Pinpoint the cell where the given text exists, returning its [X, Y] midpoint coordinate. 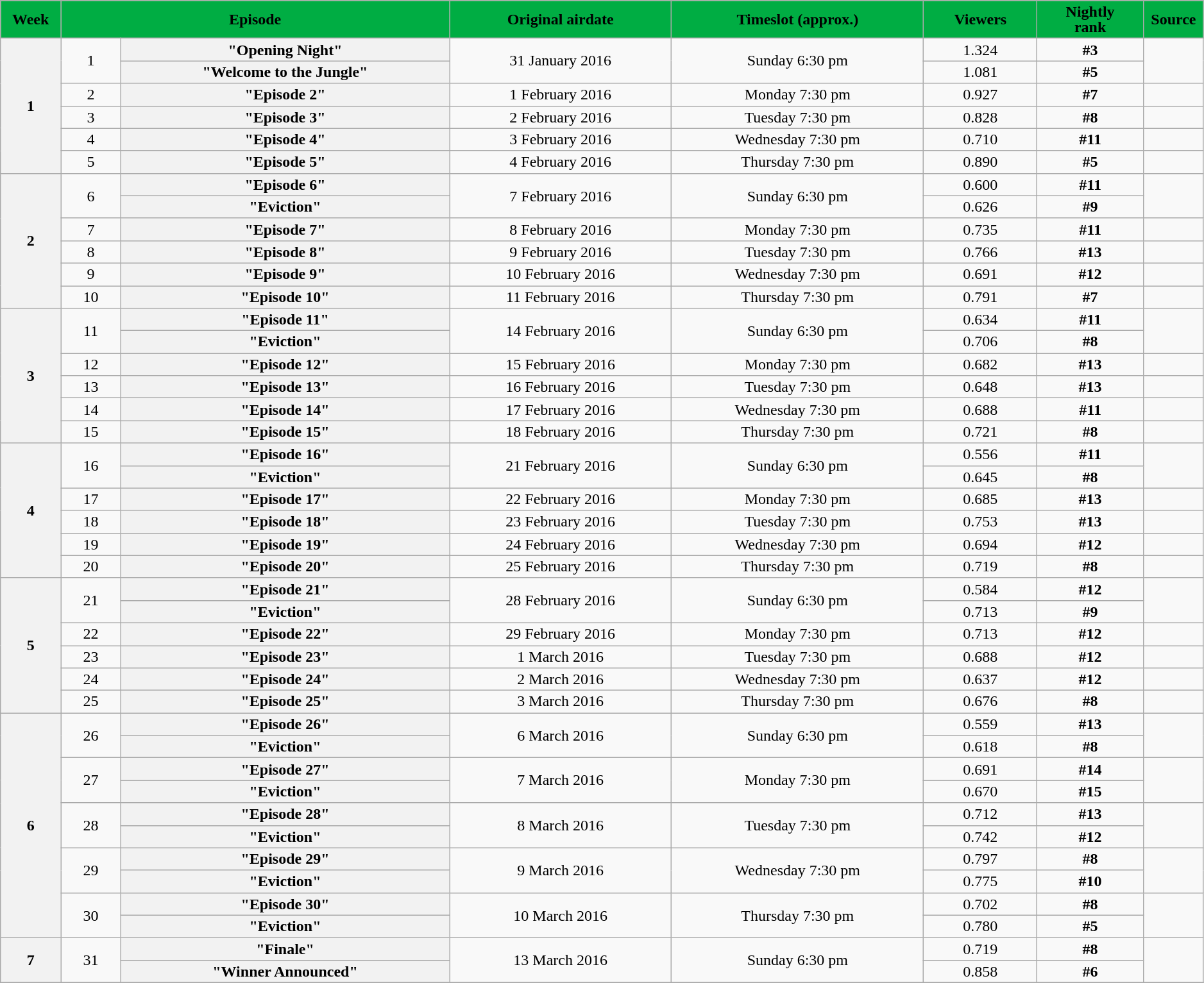
0.685 [980, 499]
0.648 [980, 387]
2 March 2016 [561, 680]
0.858 [980, 971]
6 March 2016 [561, 735]
22 February 2016 [561, 499]
0.559 [980, 725]
10 February 2016 [561, 274]
14 [91, 409]
11 [91, 331]
#10 [1090, 881]
25 [91, 702]
16 [91, 466]
0.890 [980, 162]
27 [91, 780]
0.775 [980, 881]
8 February 2016 [561, 230]
1.081 [980, 72]
18 February 2016 [561, 432]
0.626 [980, 206]
0.927 [980, 95]
0.710 [980, 140]
11 February 2016 [561, 298]
Viewers [980, 19]
23 February 2016 [561, 522]
0.670 [980, 791]
"Winner Announced" [285, 971]
23 [91, 657]
#3 [1090, 50]
"Episode 2" [285, 95]
"Episode 11" [285, 319]
0.702 [980, 904]
22 [91, 634]
0.634 [980, 319]
9 March 2016 [561, 870]
0.742 [980, 836]
"Episode 21" [285, 589]
8 [91, 251]
"Episode 10" [285, 298]
28 [91, 825]
"Episode 3" [285, 117]
25 February 2016 [561, 567]
17 [91, 499]
0.584 [980, 589]
1 March 2016 [561, 657]
0.791 [980, 298]
"Welcome to the Jungle" [285, 72]
19 [91, 544]
Episode [255, 19]
20 [91, 567]
0.645 [980, 477]
9 February 2016 [561, 251]
18 [91, 522]
29 [91, 870]
"Episode 7" [285, 230]
"Episode 8" [285, 251]
"Episode 12" [285, 364]
"Episode 30" [285, 904]
0.600 [980, 185]
"Episode 28" [285, 814]
24 [91, 680]
28 February 2016 [561, 600]
31 [91, 960]
"Episode 29" [285, 859]
"Episode 6" [285, 185]
1 February 2016 [561, 95]
"Finale" [285, 949]
"Episode 25" [285, 702]
Week [31, 19]
21 [91, 600]
1.324 [980, 50]
13 [91, 387]
Timeslot (approx.) [798, 19]
"Episode 22" [285, 634]
"Episode 9" [285, 274]
14 February 2016 [561, 331]
"Episode 18" [285, 522]
"Episode 19" [285, 544]
0.676 [980, 702]
7 March 2016 [561, 780]
"Episode 26" [285, 725]
9 [91, 274]
10 [91, 298]
30 [91, 915]
"Opening Night" [285, 50]
Source [1174, 19]
0.694 [980, 544]
"Episode 27" [285, 769]
10 March 2016 [561, 915]
0.780 [980, 926]
0.797 [980, 859]
0.753 [980, 522]
"Episode 16" [285, 454]
2 February 2016 [561, 117]
15 [91, 432]
"Episode 5" [285, 162]
Original airdate [561, 19]
#15 [1090, 791]
"Episode 15" [285, 432]
"Episode 13" [285, 387]
13 March 2016 [561, 960]
0.735 [980, 230]
0.637 [980, 680]
24 February 2016 [561, 544]
"Episode 17" [285, 499]
26 [91, 735]
16 February 2016 [561, 387]
0.712 [980, 814]
"Episode 23" [285, 657]
"Episode 20" [285, 567]
8 March 2016 [561, 825]
31 January 2016 [561, 61]
15 February 2016 [561, 364]
3 March 2016 [561, 702]
17 February 2016 [561, 409]
21 February 2016 [561, 466]
0.828 [980, 117]
"Episode 14" [285, 409]
#6 [1090, 971]
29 February 2016 [561, 634]
0.721 [980, 432]
#14 [1090, 769]
7 February 2016 [561, 196]
0.682 [980, 364]
0.766 [980, 251]
3 February 2016 [561, 140]
4 February 2016 [561, 162]
0.706 [980, 342]
12 [91, 364]
"Episode 4" [285, 140]
0.556 [980, 454]
"Episode 24" [285, 680]
0.618 [980, 746]
Nightlyrank [1090, 19]
